Extract the (X, Y) coordinate from the center of the cell holding the provided text.  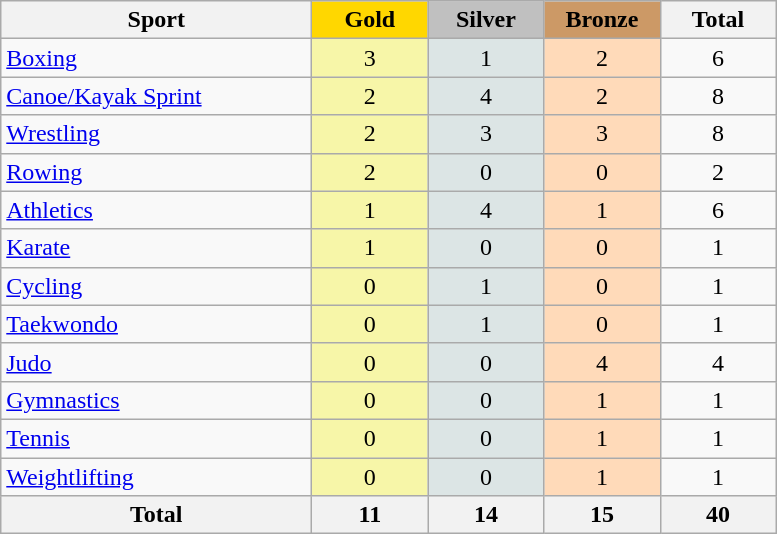
Sport (156, 20)
Athletics (156, 210)
Canoe/Kayak Sprint (156, 96)
11 (370, 515)
Cycling (156, 286)
Taekwondo (156, 324)
Weightlifting (156, 477)
Bronze (602, 20)
Karate (156, 248)
Tennis (156, 438)
Gold (370, 20)
Gymnastics (156, 400)
Boxing (156, 58)
14 (486, 515)
40 (718, 515)
Silver (486, 20)
Judo (156, 362)
Rowing (156, 172)
Wrestling (156, 134)
15 (602, 515)
